Locate the cell with the specified text and output its [X, Y] center coordinate. 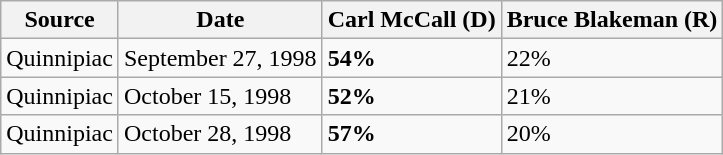
Carl McCall (D) [412, 20]
October 15, 1998 [220, 96]
Bruce Blakeman (R) [612, 20]
Source [60, 20]
September 27, 1998 [220, 58]
21% [612, 96]
57% [412, 134]
October 28, 1998 [220, 134]
54% [412, 58]
22% [612, 58]
20% [612, 134]
Date [220, 20]
52% [412, 96]
